For the text-containing cell, return its midpoint in [x, y] coordinate format. 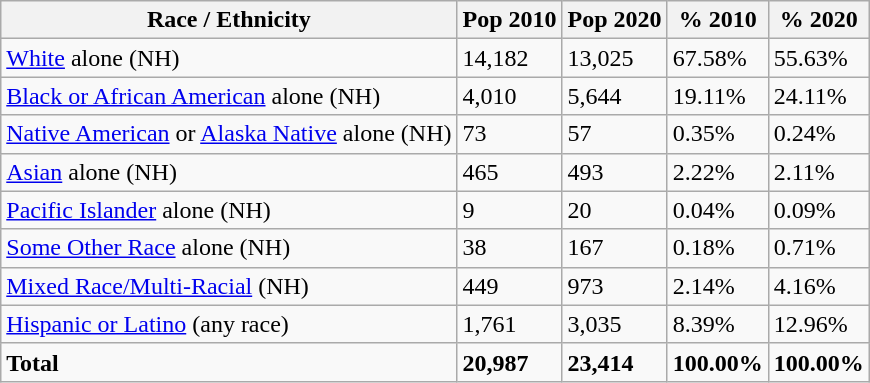
23,414 [614, 362]
% 2010 [718, 20]
3,035 [614, 324]
24.11% [818, 96]
5,644 [614, 96]
0.24% [818, 134]
13,025 [614, 58]
0.18% [718, 248]
Total [229, 362]
Pop 2020 [614, 20]
Hispanic or Latino (any race) [229, 324]
73 [510, 134]
0.09% [818, 210]
14,182 [510, 58]
0.04% [718, 210]
% 2020 [818, 20]
Native American or Alaska Native alone (NH) [229, 134]
55.63% [818, 58]
465 [510, 172]
167 [614, 248]
38 [510, 248]
Some Other Race alone (NH) [229, 248]
57 [614, 134]
67.58% [718, 58]
2.14% [718, 286]
19.11% [718, 96]
8.39% [718, 324]
Pacific Islander alone (NH) [229, 210]
12.96% [818, 324]
Asian alone (NH) [229, 172]
Mixed Race/Multi-Racial (NH) [229, 286]
1,761 [510, 324]
2.22% [718, 172]
20 [614, 210]
973 [614, 286]
Pop 2010 [510, 20]
0.35% [718, 134]
Black or African American alone (NH) [229, 96]
White alone (NH) [229, 58]
9 [510, 210]
20,987 [510, 362]
449 [510, 286]
493 [614, 172]
0.71% [818, 248]
4,010 [510, 96]
4.16% [818, 286]
Race / Ethnicity [229, 20]
2.11% [818, 172]
